Search for the cell housing the specified text and yield its [X, Y] center coordinate. 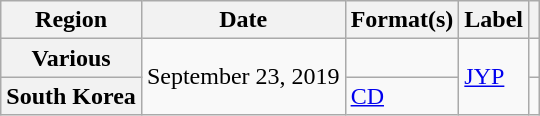
JYP [494, 77]
CD [402, 96]
September 23, 2019 [243, 77]
Label [494, 20]
Various [72, 58]
Region [72, 20]
South Korea [72, 96]
Date [243, 20]
Format(s) [402, 20]
